Scan for the cell matching the given text and deliver its [X, Y] coordinate at center. 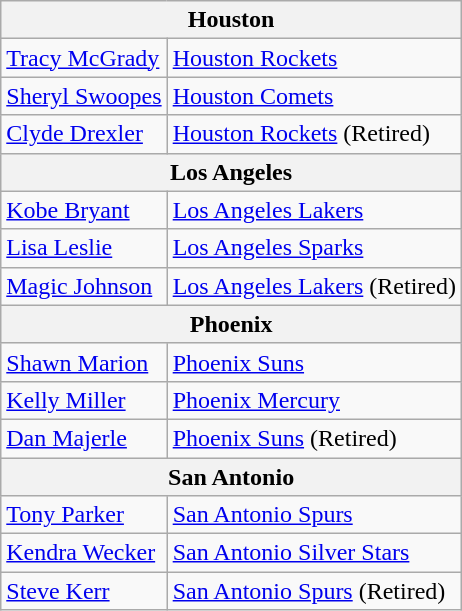
Clyde Drexler [84, 134]
Kobe Bryant [84, 210]
Shawn Marion [84, 362]
Los Angeles Lakers [314, 210]
Steve Kerr [84, 591]
Tracy McGrady [84, 58]
Los Angeles Sparks [314, 248]
Phoenix [232, 324]
Magic Johnson [84, 286]
Kelly Miller [84, 400]
Houston Rockets (Retired) [314, 134]
Lisa Leslie [84, 248]
Los Angeles Lakers (Retired) [314, 286]
Phoenix Suns [314, 362]
Phoenix Suns (Retired) [314, 438]
Phoenix Mercury [314, 400]
Houston [232, 20]
Sheryl Swoopes [84, 96]
Los Angeles [232, 172]
San Antonio [232, 477]
Houston Rockets [314, 58]
San Antonio Spurs [314, 515]
San Antonio Silver Stars [314, 553]
Kendra Wecker [84, 553]
Dan Majerle [84, 438]
Tony Parker [84, 515]
San Antonio Spurs (Retired) [314, 591]
Houston Comets [314, 96]
